Extract the [x, y] coordinate from the center of the cell holding the provided text.  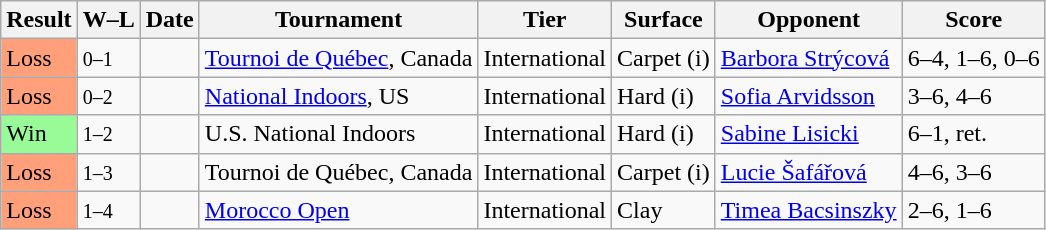
0–2 [108, 96]
National Indoors, US [338, 96]
Win [39, 134]
1–4 [108, 210]
1–3 [108, 172]
Tier [545, 20]
2–6, 1–6 [974, 210]
6–4, 1–6, 0–6 [974, 58]
1–2 [108, 134]
3–6, 4–6 [974, 96]
Result [39, 20]
Sofia Arvidsson [808, 96]
4–6, 3–6 [974, 172]
Timea Bacsinszky [808, 210]
Tournament [338, 20]
Opponent [808, 20]
Surface [664, 20]
Date [170, 20]
0–1 [108, 58]
Sabine Lisicki [808, 134]
6–1, ret. [974, 134]
Lucie Šafářová [808, 172]
U.S. National Indoors [338, 134]
Score [974, 20]
Clay [664, 210]
W–L [108, 20]
Morocco Open [338, 210]
Barbora Strýcová [808, 58]
